Provide the (x, y) coordinate of the cell's center where the given text is located.  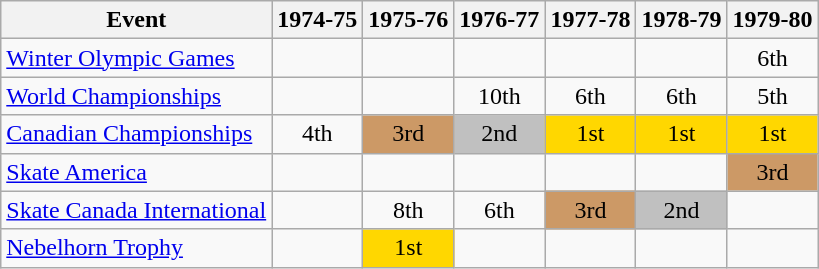
Skate America (136, 172)
Nebelhorn Trophy (136, 248)
1977-78 (590, 20)
Skate Canada International (136, 210)
1976-77 (500, 20)
World Championships (136, 96)
1979-80 (772, 20)
1974-75 (318, 20)
1975-76 (408, 20)
5th (772, 96)
8th (408, 210)
Winter Olympic Games (136, 58)
1978-79 (682, 20)
Canadian Championships (136, 134)
10th (500, 96)
Event (136, 20)
4th (318, 134)
